Locate the cell with the specified text and output its (x, y) center coordinate. 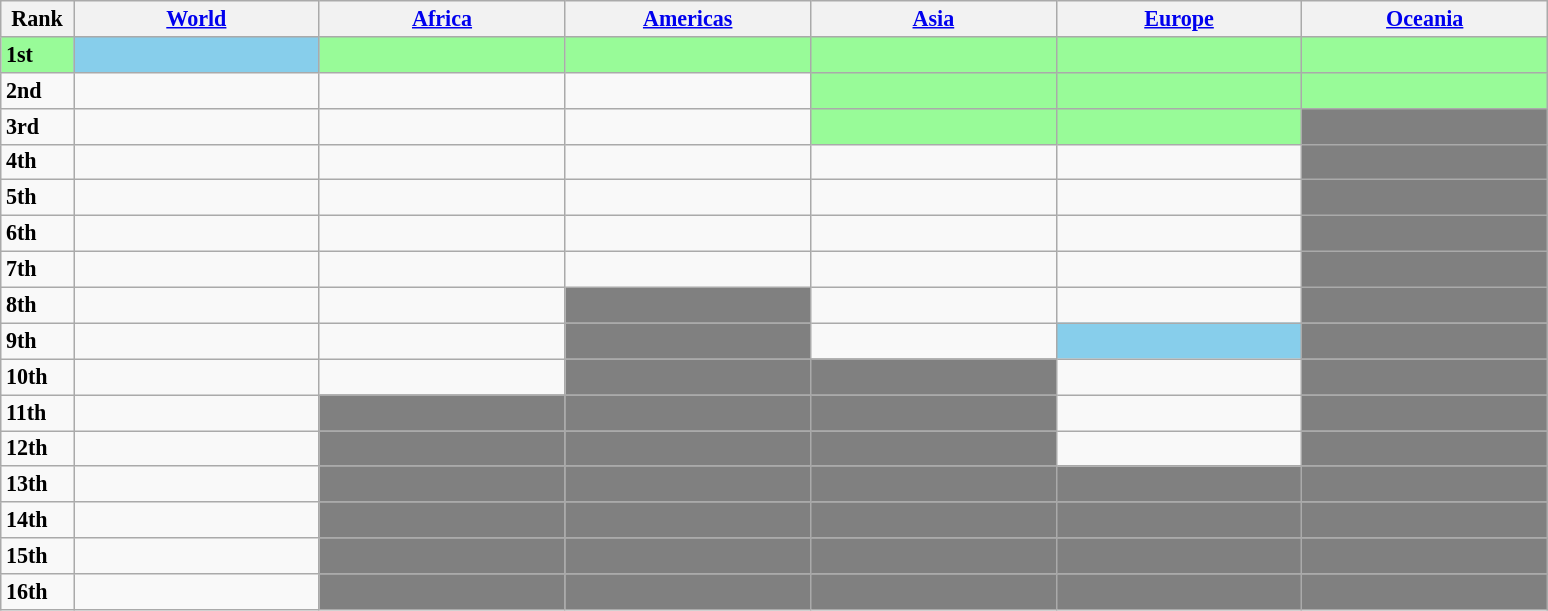
14th (38, 520)
2nd (38, 90)
11th (38, 412)
10th (38, 377)
5th (38, 198)
12th (38, 448)
8th (38, 305)
Africa (442, 18)
7th (38, 269)
4th (38, 162)
16th (38, 591)
Oceania (1425, 18)
6th (38, 233)
15th (38, 556)
Europe (1179, 18)
Asia (934, 18)
13th (38, 484)
Rank (38, 18)
1st (38, 54)
9th (38, 341)
Americas (688, 18)
3rd (38, 126)
World (197, 18)
